Output the (x, y) coordinate of the center of the cell containing the given text.  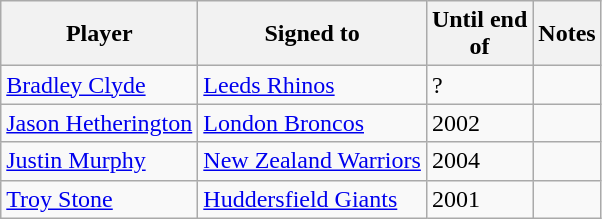
2004 (479, 161)
Notes (567, 34)
Bradley Clyde (100, 85)
2002 (479, 123)
2001 (479, 199)
New Zealand Warriors (312, 161)
Troy Stone (100, 199)
Jason Hetherington (100, 123)
Player (100, 34)
Justin Murphy (100, 161)
London Broncos (312, 123)
Leeds Rhinos (312, 85)
Until end of (479, 34)
Signed to (312, 34)
Huddersfield Giants (312, 199)
? (479, 85)
